Return [X, Y] of the center of cell containing provided text 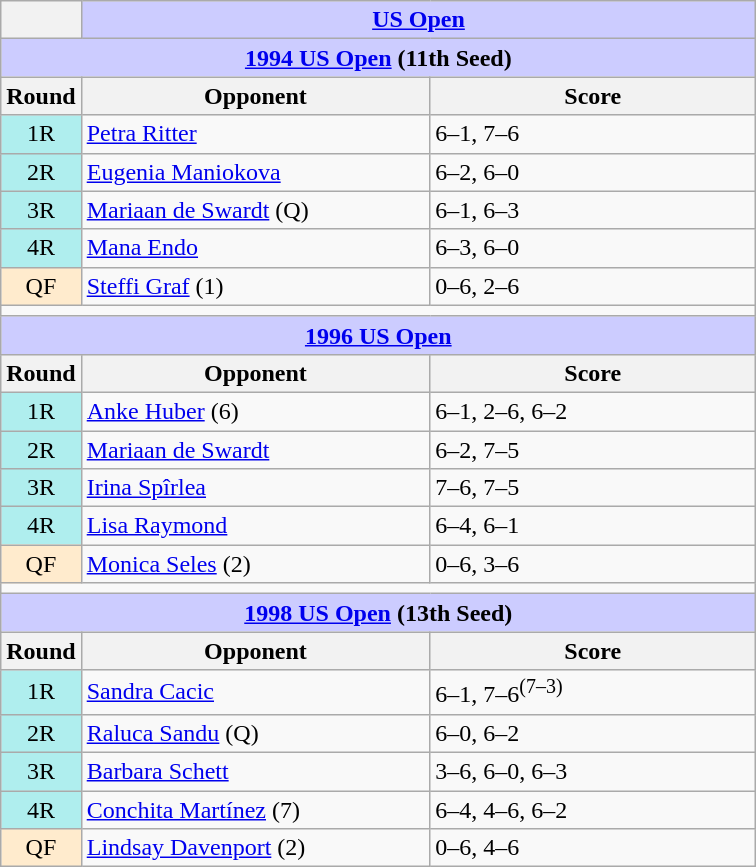
Lindsay Davenport (2) [256, 848]
Mariaan de Swardt [256, 449]
Steffi Graf (1) [256, 286]
7–6, 7–5 [593, 488]
6–1, 2–6, 6–2 [593, 411]
6–2, 6–0 [593, 172]
Barbara Schett [256, 772]
6–1, 7–6(7–3) [593, 692]
6–2, 7–5 [593, 449]
Irina Spîrlea [256, 488]
6–1, 7–6 [593, 134]
6–0, 6–2 [593, 733]
0–6, 4–6 [593, 848]
Eugenia Maniokova [256, 172]
Mana Endo [256, 248]
6–3, 6–0 [593, 248]
0–6, 2–6 [593, 286]
Raluca Sandu (Q) [256, 733]
US Open [418, 20]
Lisa Raymond [256, 526]
0–6, 3–6 [593, 564]
1998 US Open (13th Seed) [378, 613]
3–6, 6–0, 6–3 [593, 772]
Monica Seles (2) [256, 564]
Conchita Martínez (7) [256, 810]
Sandra Cacic [256, 692]
1994 US Open (11th Seed) [378, 58]
Petra Ritter [256, 134]
6–1, 6–3 [593, 210]
Anke Huber (6) [256, 411]
Mariaan de Swardt (Q) [256, 210]
6–4, 6–1 [593, 526]
6–4, 4–6, 6–2 [593, 810]
1996 US Open [378, 335]
